Capture the cell that displays the provided text and extract its [x, y] central coordinate. 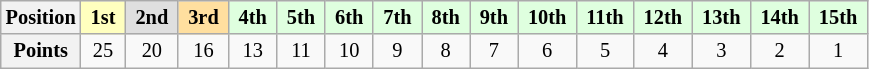
Points [41, 51]
7 [494, 51]
15th [838, 17]
3rd [203, 17]
13 [253, 51]
3 [721, 51]
2 [779, 51]
25 [104, 51]
6th [349, 17]
Position [41, 17]
5th [301, 17]
11 [301, 51]
20 [152, 51]
13th [721, 17]
1 [838, 51]
8th [446, 17]
8 [446, 51]
10th [547, 17]
5 [604, 51]
4 [663, 51]
4th [253, 17]
6 [547, 51]
1st [104, 17]
10 [349, 51]
14th [779, 17]
9 [397, 51]
2nd [152, 17]
12th [663, 17]
9th [494, 17]
11th [604, 17]
16 [203, 51]
7th [397, 17]
